Locate the cell with the specified text and output its (x, y) center coordinate. 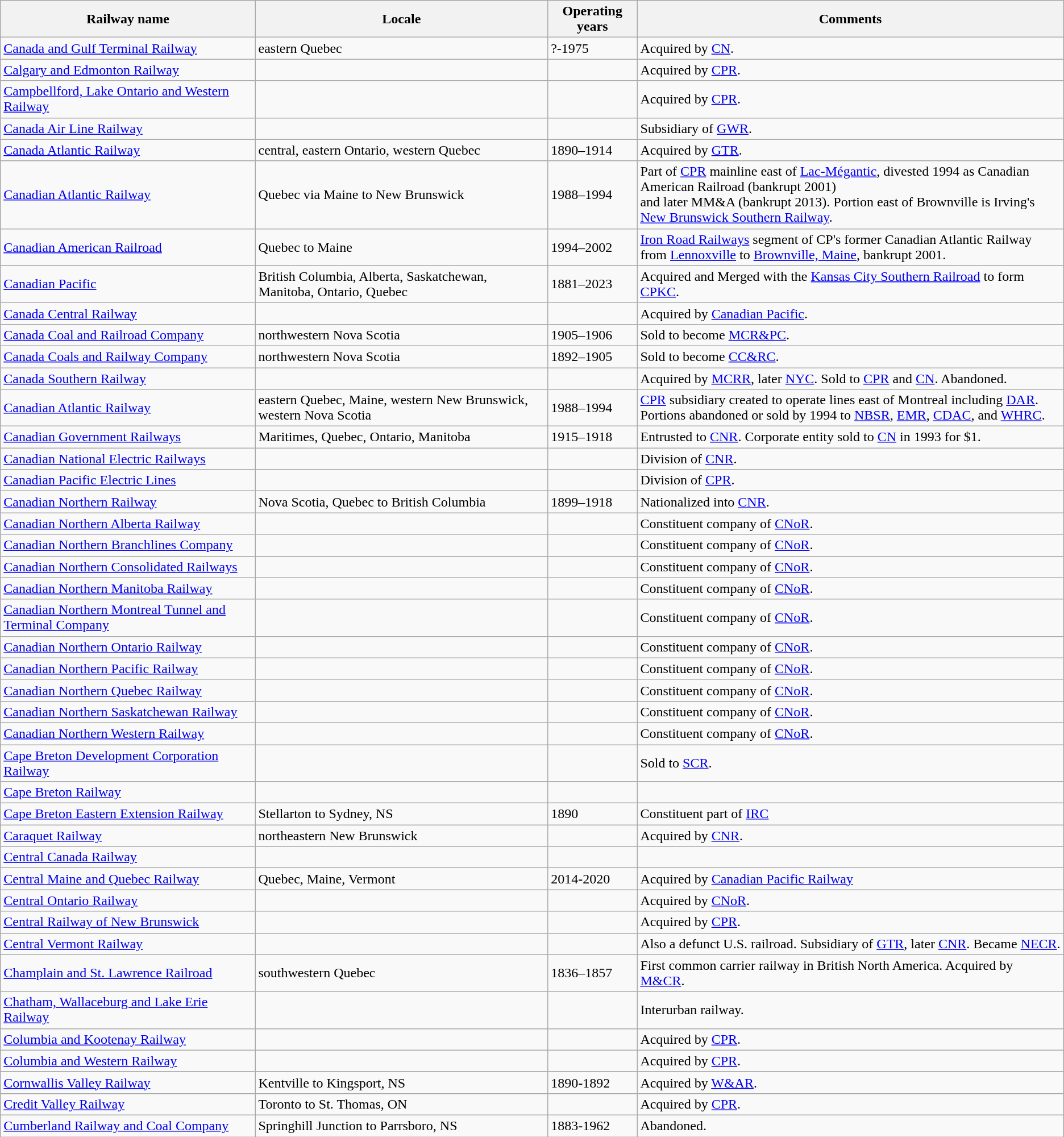
Maritimes, Quebec, Ontario, Manitoba (401, 437)
Springhill Junction to Parrsboro, NS (401, 1126)
Cornwallis Valley Railway (128, 1082)
Canada Coals and Railway Company (128, 356)
Acquired by GTR. (850, 150)
1890 (592, 814)
Canadian National Electric Railways (128, 459)
eastern Quebec (401, 48)
First common carrier railway in British North America. Acquired by M&CR. (850, 973)
Canadian Pacific (128, 284)
2014-2020 (592, 879)
Canadian Northern Montreal Tunnel and Terminal Company (128, 617)
Entrusted to CNR. Corporate entity sold to CN in 1993 for $1. (850, 437)
Canada Atlantic Railway (128, 150)
Canada Southern Railway (128, 378)
1994–2002 (592, 247)
Kentville to Kingsport, NS (401, 1082)
Nationalized into CNR. (850, 502)
Credit Valley Railway (128, 1104)
1890–1914 (592, 150)
1905–1906 (592, 335)
1836–1857 (592, 973)
Calgary and Edmonton Railway (128, 70)
Canadian Northern Branchlines Company (128, 545)
Acquired by CNoR. (850, 901)
CPR subsidiary created to operate lines east of Montreal including DAR. Portions abandoned or sold by 1994 to NBSR, EMR, CDAC, and WHRC. (850, 408)
Central Railway of New Brunswick (128, 922)
Cape Breton Railway (128, 792)
Canadian Government Railways (128, 437)
1899–1918 (592, 502)
Interurban railway. (850, 1010)
Canada Central Railway (128, 313)
Cape Breton Development Corporation Railway (128, 763)
Acquired by CN. (850, 48)
Division of CPR. (850, 480)
Acquired by MCRR, later NYC. Sold to CPR and CN. Abandoned. (850, 378)
southwestern Quebec (401, 973)
Acquired by Canadian Pacific. (850, 313)
Champlain and St. Lawrence Railroad (128, 973)
Cape Breton Eastern Extension Railway (128, 814)
1881–2023 (592, 284)
?-1975 (592, 48)
Central Vermont Railway (128, 944)
1890-1892 (592, 1082)
Central Maine and Quebec Railway (128, 879)
Central Ontario Railway (128, 901)
Nova Scotia, Quebec to British Columbia (401, 502)
Sold to become CC&RC. (850, 356)
central, eastern Ontario, western Quebec (401, 150)
Canadian Northern Western Railway (128, 733)
Quebec to Maine (401, 247)
Canadian Northern Manitoba Railway (128, 588)
Campbellford, Lake Ontario and Western Railway (128, 99)
Canadian Northern Saskatchewan Railway (128, 712)
Canada and Gulf Terminal Railway (128, 48)
Also a defunct U.S. railroad. Subsidiary of GTR, later CNR. Became NECR. (850, 944)
Acquired by CNR. (850, 836)
Comments (850, 19)
Division of CNR. (850, 459)
1883-1962 (592, 1126)
Stellarton to Sydney, NS (401, 814)
Sold to SCR. (850, 763)
Canada Air Line Railway (128, 128)
Columbia and Western Railway (128, 1061)
Canadian Northern Consolidated Railways (128, 567)
1915–1918 (592, 437)
northeastern New Brunswick (401, 836)
Canadian Northern Alberta Railway (128, 524)
Quebec via Maine to New Brunswick (401, 194)
Central Canada Railway (128, 857)
Cumberland Railway and Coal Company (128, 1126)
Locale (401, 19)
Columbia and Kootenay Railway (128, 1039)
eastern Quebec, Maine, western New Brunswick, western Nova Scotia (401, 408)
Acquired by W&AR. (850, 1082)
Canadian Northern Railway (128, 502)
Acquired and Merged with the Kansas City Southern Railroad to form CPKC. (850, 284)
Operating years (592, 19)
Chatham, Wallaceburg and Lake Erie Railway (128, 1010)
Canadian Northern Quebec Railway (128, 690)
Canadian American Railroad (128, 247)
Canadian Northern Ontario Railway (128, 647)
Canadian Pacific Electric Lines (128, 480)
British Columbia, Alberta, Saskatchewan, Manitoba, Ontario, Quebec (401, 284)
Iron Road Railways segment of CP's former Canadian Atlantic Railway from Lennoxville to Brownville, Maine, bankrupt 2001. (850, 247)
Quebec, Maine, Vermont (401, 879)
Canada Coal and Railroad Company (128, 335)
Railway name (128, 19)
Abandoned. (850, 1126)
1892–1905 (592, 356)
Constituent part of IRC (850, 814)
Acquired by Canadian Pacific Railway (850, 879)
Sold to become MCR&PC. (850, 335)
Subsidiary of GWR. (850, 128)
Toronto to St. Thomas, ON (401, 1104)
Canadian Northern Pacific Railway (128, 669)
Caraquet Railway (128, 836)
